Find where the given text appears and provide that cell's center as [X, Y] coordinate. 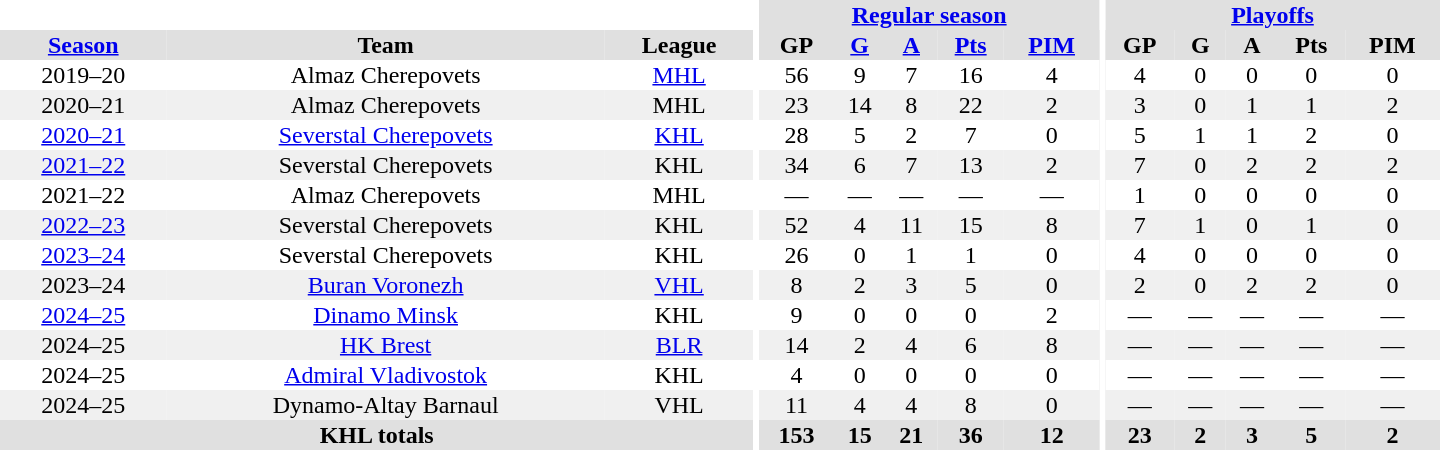
16 [970, 75]
2019–20 [84, 75]
12 [1052, 435]
Buran Voronezh [386, 285]
League [680, 45]
52 [796, 225]
Regular season [929, 15]
Team [386, 45]
Playoffs [1272, 15]
Admiral Vladivostok [386, 375]
56 [796, 75]
13 [970, 165]
2022–23 [84, 225]
34 [796, 165]
36 [970, 435]
Dinamo Minsk [386, 315]
22 [970, 105]
153 [796, 435]
26 [796, 255]
HK Brest [386, 345]
KHL totals [376, 435]
21 [911, 435]
28 [796, 135]
BLR [680, 345]
Dynamo-Altay Barnaul [386, 405]
Season [84, 45]
